Scan for the cell matching the given text and deliver its (x, y) coordinate at center. 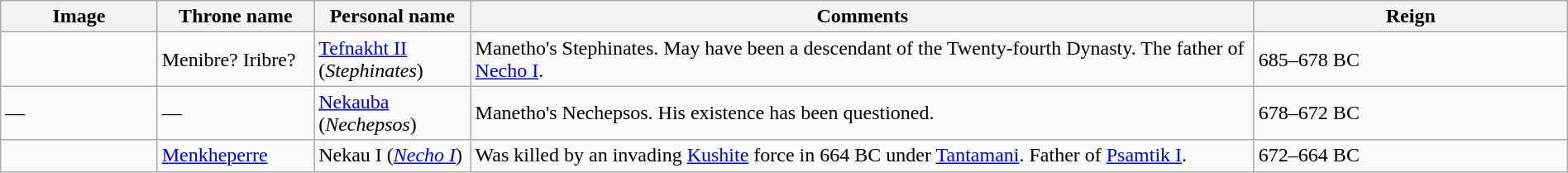
Nekauba (Nechepsos) (392, 113)
Personal name (392, 17)
Tefnakht II (Stephinates) (392, 60)
678–672 BC (1411, 113)
Image (79, 17)
Menkheperre (235, 156)
Reign (1411, 17)
672–664 BC (1411, 156)
Manetho's Nechepsos. His existence has been questioned. (862, 113)
Nekau I (Necho I) (392, 156)
Manetho's Stephinates. May have been a descendant of the Twenty-fourth Dynasty. The father of Necho I. (862, 60)
Was killed by an invading Kushite force in 664 BC under Tantamani. Father of Psamtik I. (862, 156)
Comments (862, 17)
685–678 BC (1411, 60)
Throne name (235, 17)
Menibre? Iribre? (235, 60)
